Provide the [x, y] coordinate of the cell's center where the given text is located.  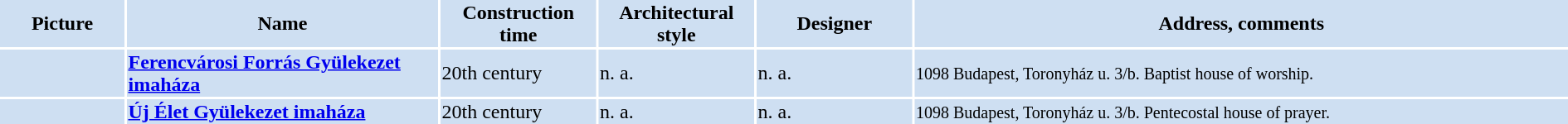
Construction time [519, 23]
1098 Budapest, Toronyház u. 3/b. Pentecostal house of prayer. [1241, 112]
1098 Budapest, Toronyház u. 3/b. Baptist house of worship. [1241, 73]
Name [282, 23]
Architectural style [677, 23]
Ferencvárosi Forrás Gyülekezet imaháza [282, 73]
Designer [835, 23]
Address, comments [1241, 23]
Új Élet Gyülekezet imaháza [282, 112]
Picture [62, 23]
